Output the (X, Y) coordinate of the center of the cell containing the given text.  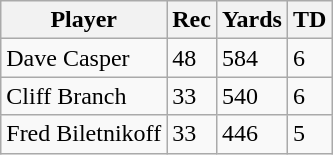
5 (309, 134)
Cliff Branch (84, 96)
540 (252, 96)
Fred Biletnikoff (84, 134)
584 (252, 58)
Player (84, 20)
48 (192, 58)
446 (252, 134)
TD (309, 20)
Rec (192, 20)
Yards (252, 20)
Dave Casper (84, 58)
